Pinpoint the cell where the given text exists, returning its (x, y) midpoint coordinate. 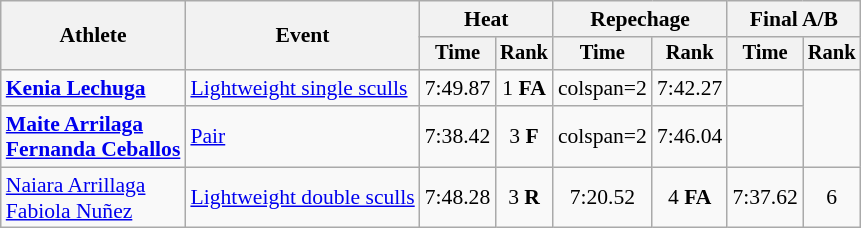
7:46.04 (690, 136)
7:38.42 (458, 136)
7:49.87 (458, 88)
3 F (524, 136)
Athlete (94, 36)
Kenia Lechuga (94, 88)
7:37.62 (764, 198)
7:48.28 (458, 198)
1 FA (524, 88)
Lightweight single sculls (302, 88)
Maite ArrilagaFernanda Ceballos (94, 136)
Event (302, 36)
6 (832, 198)
4 FA (690, 198)
3 R (524, 198)
7:42.27 (690, 88)
Final A/B (794, 19)
7:20.52 (602, 198)
Repechage (640, 19)
Naiara ArrillagaFabiola Nuñez (94, 198)
Lightweight double sculls (302, 198)
Heat (486, 19)
Pair (302, 136)
